Find where the given text appears and provide that cell's center as (X, Y) coordinate. 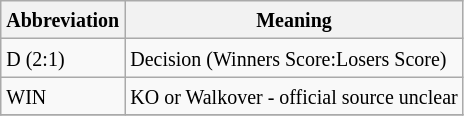
KO or Walkover - official source unclear (294, 96)
Meaning (294, 20)
Abbreviation (63, 20)
D (2:1) (63, 58)
WIN (63, 96)
Decision (Winners Score:Losers Score) (294, 58)
